Search for the cell housing the specified text and yield its [x, y] center coordinate. 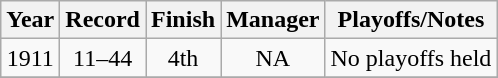
11–44 [103, 58]
Record [103, 20]
Year [30, 20]
4th [184, 58]
1911 [30, 58]
No playoffs held [411, 58]
NA [273, 58]
Manager [273, 20]
Playoffs/Notes [411, 20]
Finish [184, 20]
